Identify which cell holds the provided text, then report its (X, Y) central coordinate. 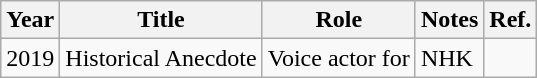
Ref. (510, 20)
Role (338, 20)
Historical Anecdote (161, 58)
NHK (449, 58)
Voice actor for (338, 58)
2019 (30, 58)
Title (161, 20)
Year (30, 20)
Notes (449, 20)
